Determine the (x, y) coordinate at the center of the cell enclosing the given text.  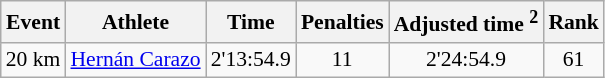
2'13:54.9 (251, 60)
61 (574, 60)
11 (342, 60)
Event (34, 22)
Time (251, 22)
Adjusted time 2 (466, 22)
Hernán Carazo (135, 60)
2'24:54.9 (466, 60)
20 km (34, 60)
Rank (574, 22)
Penalties (342, 22)
Athlete (135, 22)
